Determine the [X, Y] coordinate at the center of the cell enclosing the given text.  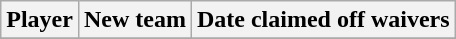
Player [40, 20]
New team [134, 20]
Date claimed off waivers [323, 20]
